Locate the cell with the specified text and output its (x, y) center coordinate. 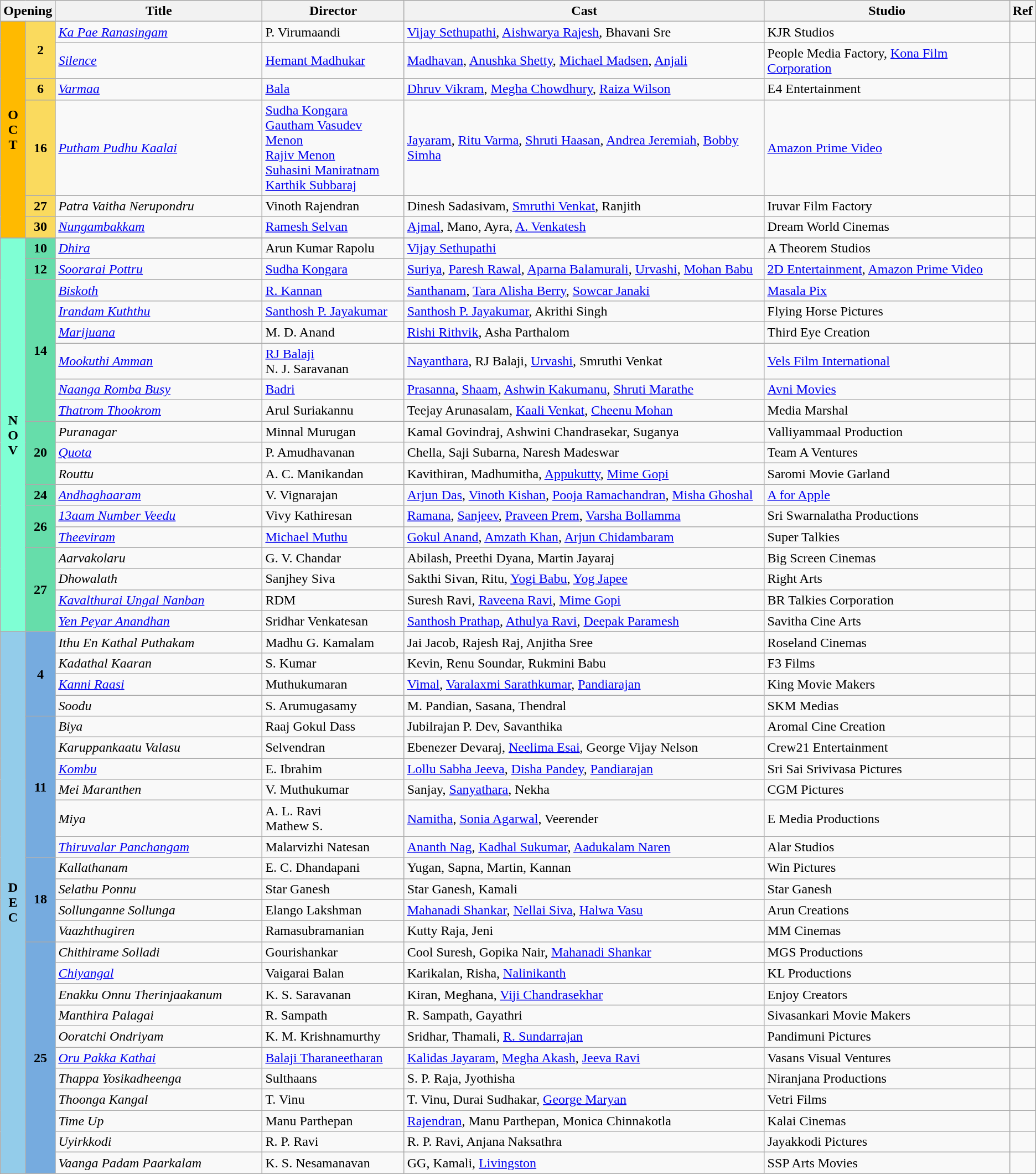
E Media Productions (887, 818)
DEC (13, 902)
Ebenezer Devaraj, Neelima Esai, George Vijay Nelson (584, 748)
Elango Lakshman (333, 910)
Rishi Rithvik, Asha Parthalom (584, 332)
24 (40, 495)
Lollu Sabha Jeeva, Disha Pandey, Pandiarajan (584, 769)
Thiruvalar Panchangam (159, 847)
Soorarai Pottru (159, 269)
Saromi Movie Garland (887, 474)
R. Kannan (333, 290)
Santhanam, Tara Alisha Berry, Sowcar Janaki (584, 290)
Jubilrajan P. Dev, Savanthika (584, 727)
K. S. Nesamanavan (333, 1163)
Putham Pudhu Kaalai (159, 147)
Miya (159, 818)
Arul Suriakannu (333, 411)
2 (40, 50)
MGS Productions (887, 952)
Ooratchi Ondriyam (159, 1036)
Flying Horse Pictures (887, 311)
Madhavan, Anushka Shetty, Michael Madsen, Anjali (584, 61)
Suriya, Paresh Rawal, Aparna Balamurali, Urvashi, Mohan Babu (584, 269)
Team A Ventures (887, 453)
Ramesh Selvan (333, 227)
Sridhar, Thamali, R. Sundarrajan (584, 1036)
Sanjhey Siva (333, 579)
Teejay Arunasalam, Kaali Venkat, Cheenu Mohan (584, 411)
Nungambakkam (159, 227)
Jai Jacob, Rajesh Raj, Anjitha Sree (584, 642)
S. P. Raja, Jyothisha (584, 1079)
Vels Film International (887, 361)
R. Sampath (333, 1015)
M. Pandian, Sasana, Thendral (584, 706)
Enakku Onnu Therinjaakanum (159, 994)
Vimal, Varalaxmi Sarathkumar, Pandiarajan (584, 684)
Arun Creations (887, 910)
Sudha KongaraGautham Vasudev MenonRajiv MenonSuhasini ManiratnamKarthik Subbaraj (333, 147)
Media Marshal (887, 411)
Soodu (159, 706)
Studio (887, 11)
Suresh Ravi, Raveena Ravi, Mime Gopi (584, 600)
Kadathal Kaaran (159, 663)
E. Ibrahim (333, 769)
6 (40, 89)
Santhosh P. Jayakumar (333, 311)
Chella, Saji Subarna, Naresh Madeswar (584, 453)
Sakthi Sivan, Ritu, Yogi Babu, Yog Japee (584, 579)
Sridhar Venkatesan (333, 621)
Patra Vaitha Nerupondru (159, 206)
Gokul Anand, Amzath Khan, Arjun Chidambaram (584, 537)
Naanga Romba Busy (159, 390)
Puranagar (159, 432)
V. Muthukumar (333, 790)
Win Pictures (887, 868)
26 (40, 526)
T. Vinu, Durai Sudhakar, George Maryan (584, 1100)
SSP Arts Movies (887, 1163)
Yugan, Sapna, Martin, Kannan (584, 868)
Vetri Films (887, 1100)
Sollunganne Sollunga (159, 910)
S. Kumar (333, 663)
A Theorem Studios (887, 248)
25 (40, 1057)
Thoonga Kangal (159, 1100)
OCT (13, 130)
Cast (584, 11)
Arjun Das, Vinoth Kishan, Pooja Ramachandran, Misha Ghoshal (584, 495)
Title (159, 11)
Selvendran (333, 748)
Kalidas Jayaram, Megha Akash, Jeeva Ravi (584, 1058)
Marijuana (159, 332)
Mookuthi Amman (159, 361)
Crew21 Entertainment (887, 748)
Santhosh P. Jayakumar, Akrithi Singh (584, 311)
Avni Movies (887, 390)
E4 Entertainment (887, 89)
K. M. Krishnamurthy (333, 1036)
Biskoth (159, 290)
Ka Pae Ranasingam (159, 32)
T. Vinu (333, 1100)
Ramana, Sanjeev, Praveen Prem, Varsha Bollamma (584, 516)
Namitha, Sonia Agarwal, Veerender (584, 818)
4 (40, 674)
RJ BalajiN. J. Saravanan (333, 361)
Nayanthara, RJ Balaji, Urvashi, Smruthi Venkat (584, 361)
Irandam Kuththu (159, 311)
Enjoy Creators (887, 994)
R. Sampath, Gayathri (584, 1015)
F3 Films (887, 663)
Chiyangal (159, 973)
Big Screen Cinemas (887, 558)
Malarvizhi Natesan (333, 847)
Quota (159, 453)
M. D. Anand (333, 332)
Dhruv Vikram, Megha Chowdhury, Raiza Wilson (584, 89)
16 (40, 147)
Prasanna, Shaam, Ashwin Kakumanu, Shruti Marathe (584, 390)
Niranjana Productions (887, 1079)
Routtu (159, 474)
E. C. Dhandapani (333, 868)
Bala (333, 89)
A. C. Manikandan (333, 474)
Arun Kumar Rapolu (333, 248)
Kavithiran, Madhumitha, Appukutty, Mime Gopi (584, 474)
R. P. Ravi, Anjana Naksathra (584, 1142)
Roseland Cinemas (887, 642)
Dhira (159, 248)
Madhu G. Kamalam (333, 642)
Oru Pakka Kathai (159, 1058)
Star Ganesh, Kamali (584, 889)
Dhowalath (159, 579)
Karikalan, Risha, Nalinikanth (584, 973)
Aromal Cine Creation (887, 727)
Uyirkkodi (159, 1142)
13aam Number Veedu (159, 516)
S. Arumugasamy (333, 706)
MM Cinemas (887, 931)
Ref (1023, 11)
20 (40, 453)
Sri Sai Srivivasa Pictures (887, 769)
KJR Studios (887, 32)
Jayakkodi Pictures (887, 1142)
Karuppankaatu Valasu (159, 748)
Rajendran, Manu Parthepan, Monica Chinnakotla (584, 1121)
Balaji Tharaneetharan (333, 1058)
CGM Pictures (887, 790)
Vijay Sethupathi, Aishwarya Rajesh, Bhavani Sre (584, 32)
Dream World Cinemas (887, 227)
Pandimuni Pictures (887, 1036)
Iruvar Film Factory (887, 206)
KL Productions (887, 973)
Super Talkies (887, 537)
Time Up (159, 1121)
Cool Suresh, Gopika Nair, Mahanadi Shankar (584, 952)
Sudha Kongara (333, 269)
14 (40, 350)
Vijay Sethupathi (584, 248)
Sri Swarnalatha Productions (887, 516)
Gourishankar (333, 952)
Kevin, Renu Soundar, Rukmini Babu (584, 663)
Alar Studios (887, 847)
SKM Medias (887, 706)
RDM (333, 600)
Badri (333, 390)
People Media Factory, Kona Film Corporation (887, 61)
Dinesh Sadasivam, Smruthi Venkat, Ranjith (584, 206)
11 (40, 787)
K. S. Saravanan (333, 994)
Vinoth Rajendran (333, 206)
Raaj Gokul Dass (333, 727)
P. Virumaandi (333, 32)
G. V. Chandar (333, 558)
Kombu (159, 769)
A. L. RaviMathew S. (333, 818)
10 (40, 248)
Mahanadi Shankar, Nellai Siva, Halwa Vasu (584, 910)
Ananth Nag, Kadhal Sukumar, Aadukalam Naren (584, 847)
Mei Maranthen (159, 790)
A for Apple (887, 495)
Andhaghaaram (159, 495)
18 (40, 899)
P. Amudhavanan (333, 453)
Thatrom Thookrom (159, 411)
Aarvakolaru (159, 558)
Ramasubramanian (333, 931)
Selathu Ponnu (159, 889)
30 (40, 227)
Vaigarai Balan (333, 973)
BR Talkies Corporation (887, 600)
Varmaa (159, 89)
NOV (13, 435)
Abilash, Preethi Dyana, Martin Jayaraj (584, 558)
Masala Pix (887, 290)
Director (333, 11)
2D Entertainment, Amazon Prime Video (887, 269)
Ajmal, Mano, Ayra, A. Venkatesh (584, 227)
Sivasankari Movie Makers (887, 1015)
GG, Kamali, Livingston (584, 1163)
R. P. Ravi (333, 1142)
Third Eye Creation (887, 332)
Manu Parthepan (333, 1121)
Opening (28, 11)
12 (40, 269)
Ithu En Kathal Puthakam (159, 642)
Thappa Yosikadheenga (159, 1079)
Savitha Cine Arts (887, 621)
Muthukumaran (333, 684)
Kavalthurai Ungal Nanban (159, 600)
Sanjay, Sanyathara, Nekha (584, 790)
Kalai Cinemas (887, 1121)
Vaanga Padam Paarkalam (159, 1163)
V. Vignarajan (333, 495)
Kutty Raja, Jeni (584, 931)
Minnal Murugan (333, 432)
Jayaram, Ritu Varma, Shruti Haasan, Andrea Jeremiah, Bobby Simha (584, 147)
Yen Peyar Anandhan (159, 621)
Sulthaans (333, 1079)
Santhosh Prathap, Athulya Ravi, Deepak Paramesh (584, 621)
Kanni Raasi (159, 684)
Valliyammaal Production (887, 432)
Michael Muthu (333, 537)
Biya (159, 727)
Vasans Visual Ventures (887, 1058)
Amazon Prime Video (887, 147)
Manthira Palagai (159, 1015)
Kamal Govindraj, Ashwini Chandrasekar, Suganya (584, 432)
Silence (159, 61)
Kiran, Meghana, Viji Chandrasekhar (584, 994)
Vivy Kathiresan (333, 516)
King Movie Makers (887, 684)
Kallathanam (159, 868)
Chithirame Solladi (159, 952)
Vaazhthugiren (159, 931)
Hemant Madhukar (333, 61)
Right Arts (887, 579)
Theeviram (159, 537)
